From the cell containing the given text, extract its center point as [X, Y] coordinate. 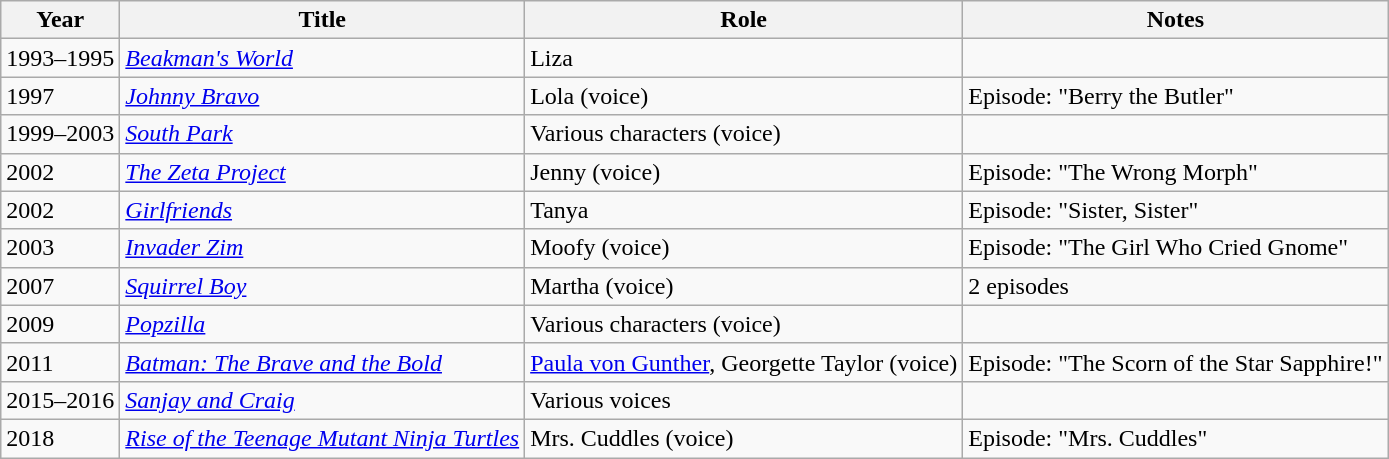
Role [744, 20]
Liza [744, 58]
Various voices [744, 400]
2011 [60, 362]
Batman: The Brave and the Bold [322, 362]
2003 [60, 248]
Episode: "Mrs. Cuddles" [1176, 438]
Jenny (voice) [744, 172]
2 episodes [1176, 286]
Mrs. Cuddles (voice) [744, 438]
Johnny Bravo [322, 96]
Sanjay and Craig [322, 400]
Title [322, 20]
Girlfriends [322, 210]
Invader Zim [322, 248]
1999–2003 [60, 134]
1997 [60, 96]
Martha (voice) [744, 286]
Popzilla [322, 324]
Lola (voice) [744, 96]
Rise of the Teenage Mutant Ninja Turtles [322, 438]
Squirrel Boy [322, 286]
2015–2016 [60, 400]
Episode: "The Wrong Morph" [1176, 172]
Episode: "Berry the Butler" [1176, 96]
Year [60, 20]
The Zeta Project [322, 172]
Notes [1176, 20]
Episode: "Sister, Sister" [1176, 210]
Tanya [744, 210]
2009 [60, 324]
1993–1995 [60, 58]
South Park [322, 134]
Paula von Gunther, Georgette Taylor (voice) [744, 362]
2007 [60, 286]
Beakman's World [322, 58]
Episode: "The Scorn of the Star Sapphire!" [1176, 362]
Episode: "The Girl Who Cried Gnome" [1176, 248]
Moofy (voice) [744, 248]
2018 [60, 438]
